Extract the [x, y] coordinate from the center of the cell holding the provided text.  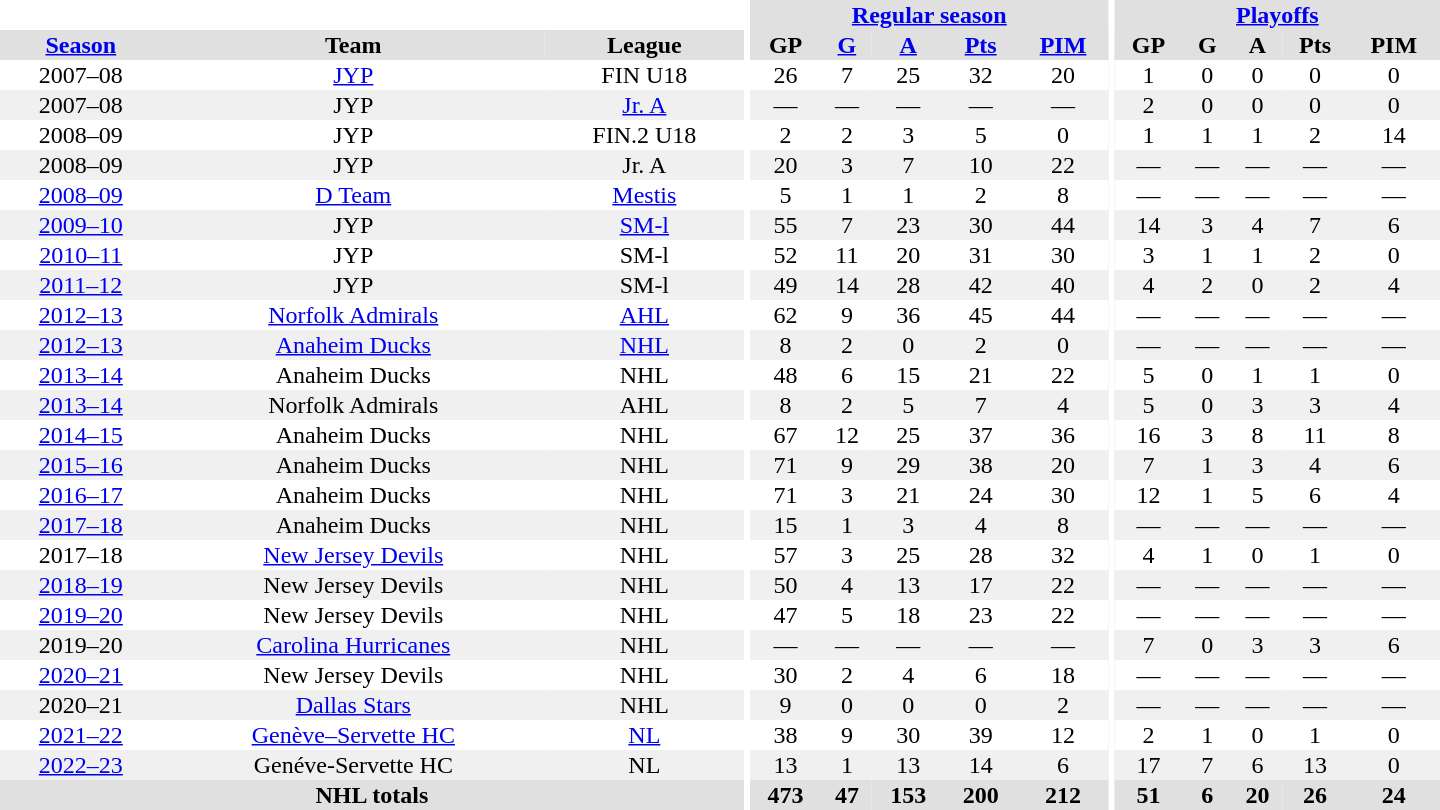
2010–11 [81, 255]
48 [785, 375]
FIN.2 U18 [644, 135]
45 [980, 315]
51 [1149, 795]
40 [1063, 285]
Team [354, 45]
Genève–Servette HC [354, 735]
D Team [354, 195]
29 [908, 465]
16 [1149, 435]
62 [785, 315]
NHL totals [372, 795]
2011–12 [81, 285]
55 [785, 225]
67 [785, 435]
2022–23 [81, 765]
50 [785, 585]
200 [980, 795]
42 [980, 285]
10 [980, 165]
57 [785, 555]
Playoffs [1278, 15]
473 [785, 795]
2018–19 [81, 585]
52 [785, 255]
37 [980, 435]
League [644, 45]
49 [785, 285]
Genéve-Servette HC [354, 765]
31 [980, 255]
2009–10 [81, 225]
Season [81, 45]
39 [980, 735]
2015–16 [81, 465]
153 [908, 795]
Mestis [644, 195]
FIN U18 [644, 75]
2021–22 [81, 735]
Carolina Hurricanes [354, 645]
2014–15 [81, 435]
212 [1063, 795]
Regular season [929, 15]
2016–17 [81, 495]
Dallas Stars [354, 705]
